Search for the cell housing the specified text and yield its [x, y] center coordinate. 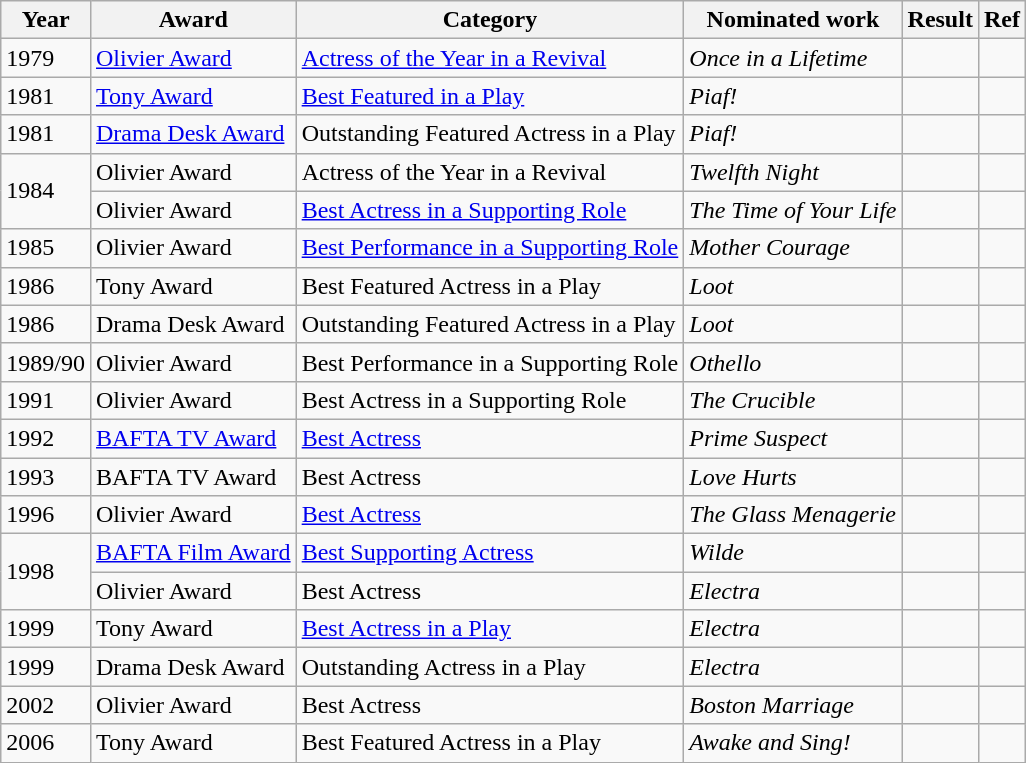
The Time of Your Life [793, 210]
1992 [46, 438]
1984 [46, 191]
2006 [46, 743]
Mother Courage [793, 248]
The Crucible [793, 400]
Othello [793, 362]
1979 [46, 58]
Once in a Lifetime [793, 58]
1989/90 [46, 362]
1985 [46, 248]
Result [940, 20]
2002 [46, 705]
Best Supporting Actress [490, 553]
Twelfth Night [793, 172]
Awake and Sing! [793, 743]
Nominated work [793, 20]
Outstanding Actress in a Play [490, 667]
1993 [46, 477]
BAFTA Film Award [193, 553]
1998 [46, 572]
Boston Marriage [793, 705]
Prime Suspect [793, 438]
The Glass Menagerie [793, 515]
Category [490, 20]
Award [193, 20]
Wilde [793, 553]
Best Actress in a Play [490, 629]
1991 [46, 400]
Love Hurts [793, 477]
Best Featured in a Play [490, 96]
1996 [46, 515]
Year [46, 20]
Ref [1002, 20]
